Identify which cell holds the provided text, then report its (x, y) central coordinate. 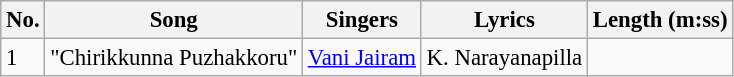
Length (m:ss) (660, 20)
Vani Jairam (362, 58)
"Chirikkunna Puzhakkoru" (174, 58)
Lyrics (504, 20)
No. (23, 20)
Singers (362, 20)
1 (23, 58)
Song (174, 20)
K. Narayanapilla (504, 58)
